Capture the cell that displays the provided text and extract its [X, Y] central coordinate. 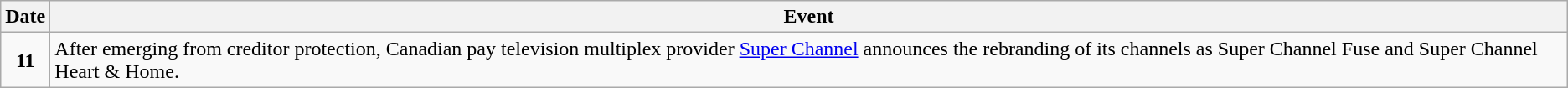
Date [25, 17]
11 [25, 60]
Event [809, 17]
